Determine the [X, Y] coordinate at the center of the cell enclosing the given text.  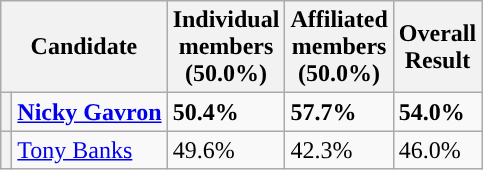
Affiliated members (50.0%) [339, 47]
42.3% [339, 150]
Tony Banks [90, 150]
49.6% [226, 150]
Individual members (50.0%) [226, 47]
50.4% [226, 112]
57.7% [339, 112]
Nicky Gavron [90, 112]
Overall Result [437, 47]
Candidate [84, 47]
46.0% [437, 150]
54.0% [437, 112]
